Determine the [X, Y] coordinate at the center of the cell enclosing the given text.  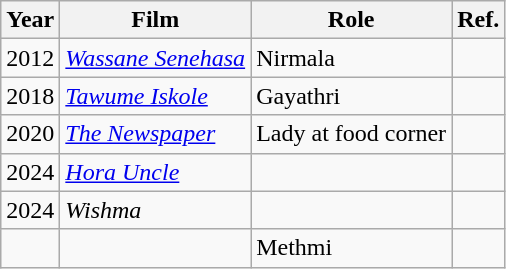
Methmi [352, 248]
Wassane Senehasa [156, 58]
Wishma [156, 210]
Year [30, 20]
The Newspaper [156, 134]
Film [156, 20]
Role [352, 20]
Lady at food corner [352, 134]
Nirmala [352, 58]
Tawume Iskole [156, 96]
2020 [30, 134]
2018 [30, 96]
2012 [30, 58]
Hora Uncle [156, 172]
Ref. [478, 20]
Gayathri [352, 96]
